Return (x, y) of the center of cell containing provided text 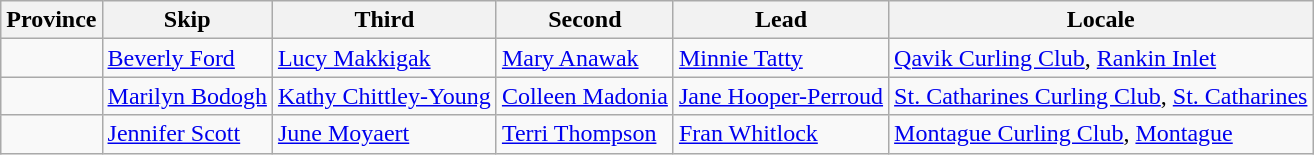
Locale (1101, 20)
Minnie Tatty (780, 58)
Beverly Ford (187, 58)
St. Catharines Curling Club, St. Catharines (1101, 96)
Fran Whitlock (780, 134)
Skip (187, 20)
Mary Anawak (584, 58)
Kathy Chittley-Young (384, 96)
June Moyaert (384, 134)
Second (584, 20)
Third (384, 20)
Qavik Curling Club, Rankin Inlet (1101, 58)
Jennifer Scott (187, 134)
Terri Thompson (584, 134)
Lead (780, 20)
Colleen Madonia (584, 96)
Jane Hooper-Perroud (780, 96)
Lucy Makkigak (384, 58)
Marilyn Bodogh (187, 96)
Province (52, 20)
Montague Curling Club, Montague (1101, 134)
